Search for the cell housing the specified text and yield its [X, Y] center coordinate. 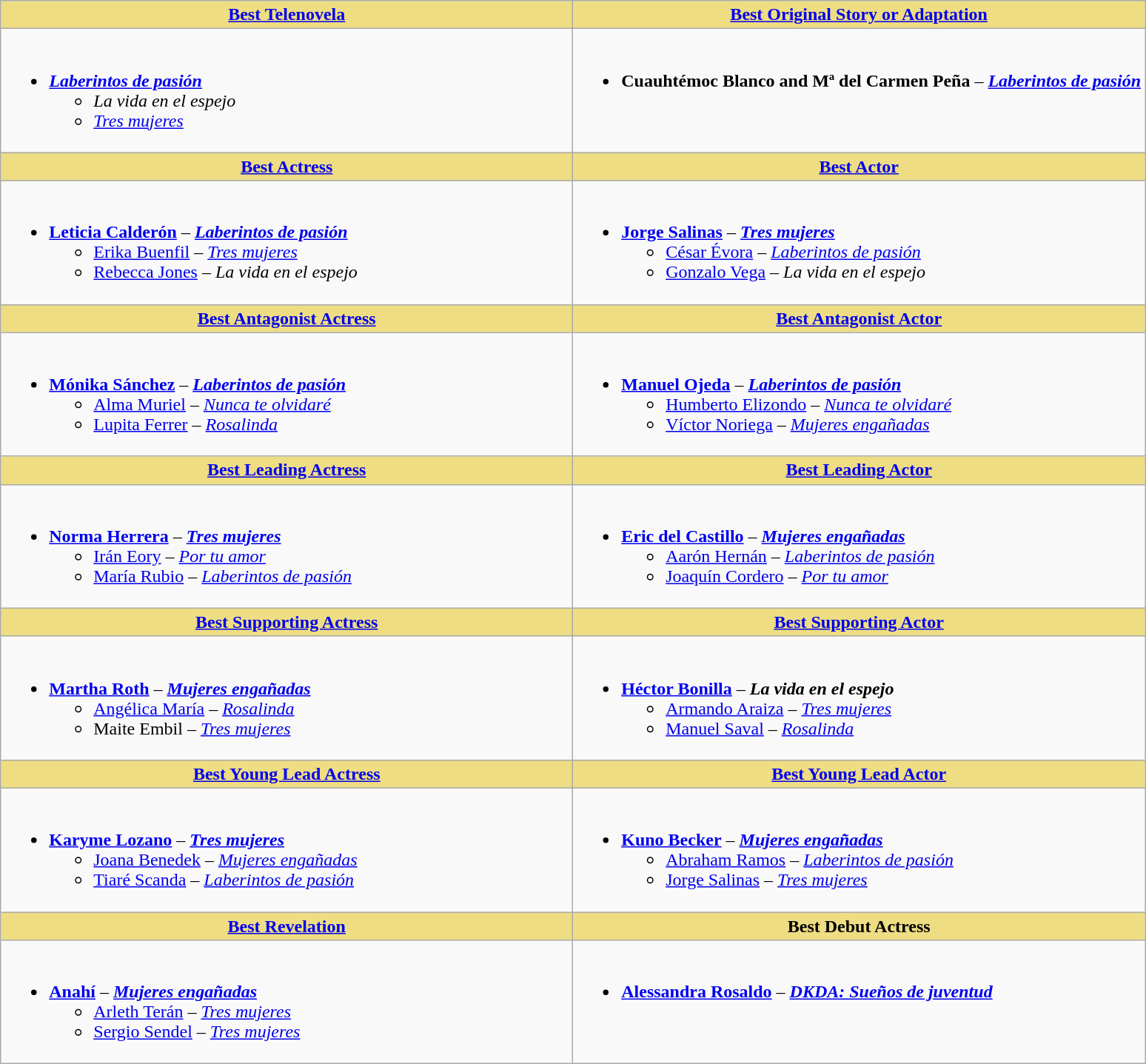
Martha Roth – Mujeres engañadasAngélica María – RosalindaMaite Embil – Tres mujeres [287, 697]
Cuauhtémoc Blanco and Mª del Carmen Peña – Laberintos de pasión [859, 90]
Leticia Calderón – Laberintos de pasiónErika Buenfil – Tres mujeresRebecca Jones – La vida en el espejo [287, 243]
Eric del Castillo – Mujeres engañadasAarón Hernán – Laberintos de pasiónJoaquín Cordero – Por tu amor [859, 546]
Best Supporting Actor [859, 622]
Best Young Lead Actor [859, 774]
Best Original Story or Adaptation [859, 15]
Best Actress [287, 167]
Best Debut Actress [859, 926]
Mónika Sánchez – Laberintos de pasiónAlma Muriel – Nunca te olvidaréLupita Ferrer – Rosalinda [287, 394]
Best Supporting Actress [287, 622]
Laberintos de pasiónLa vida en el espejoTres mujeres [287, 90]
Best Actor [859, 167]
Karyme Lozano – Tres mujeresJoana Benedek – Mujeres engañadasTiaré Scanda – Laberintos de pasión [287, 850]
Héctor Bonilla – La vida en el espejoArmando Araiza – Tres mujeresManuel Saval – Rosalinda [859, 697]
Best Leading Actor [859, 470]
Best Leading Actress [287, 470]
Norma Herrera – Tres mujeresIrán Eory – Por tu amorMaría Rubio – Laberintos de pasión [287, 546]
Jorge Salinas – Tres mujeresCésar Évora – Laberintos de pasiónGonzalo Vega – La vida en el espejo [859, 243]
Alessandra Rosaldo – DKDA: Sueños de juventud [859, 1003]
Manuel Ojeda – Laberintos de pasiónHumberto Elizondo – Nunca te olvidaréVíctor Noriega – Mujeres engañadas [859, 394]
Best Telenovela [287, 15]
Kuno Becker – Mujeres engañadasAbraham Ramos – Laberintos de pasiónJorge Salinas – Tres mujeres [859, 850]
Best Revelation [287, 926]
Best Antagonist Actress [287, 318]
Best Young Lead Actress [287, 774]
Best Antagonist Actor [859, 318]
Anahí – Mujeres engañadasArleth Terán – Tres mujeresSergio Sendel – Tres mujeres [287, 1003]
